Locate the cell with the specified text and output its [X, Y] center coordinate. 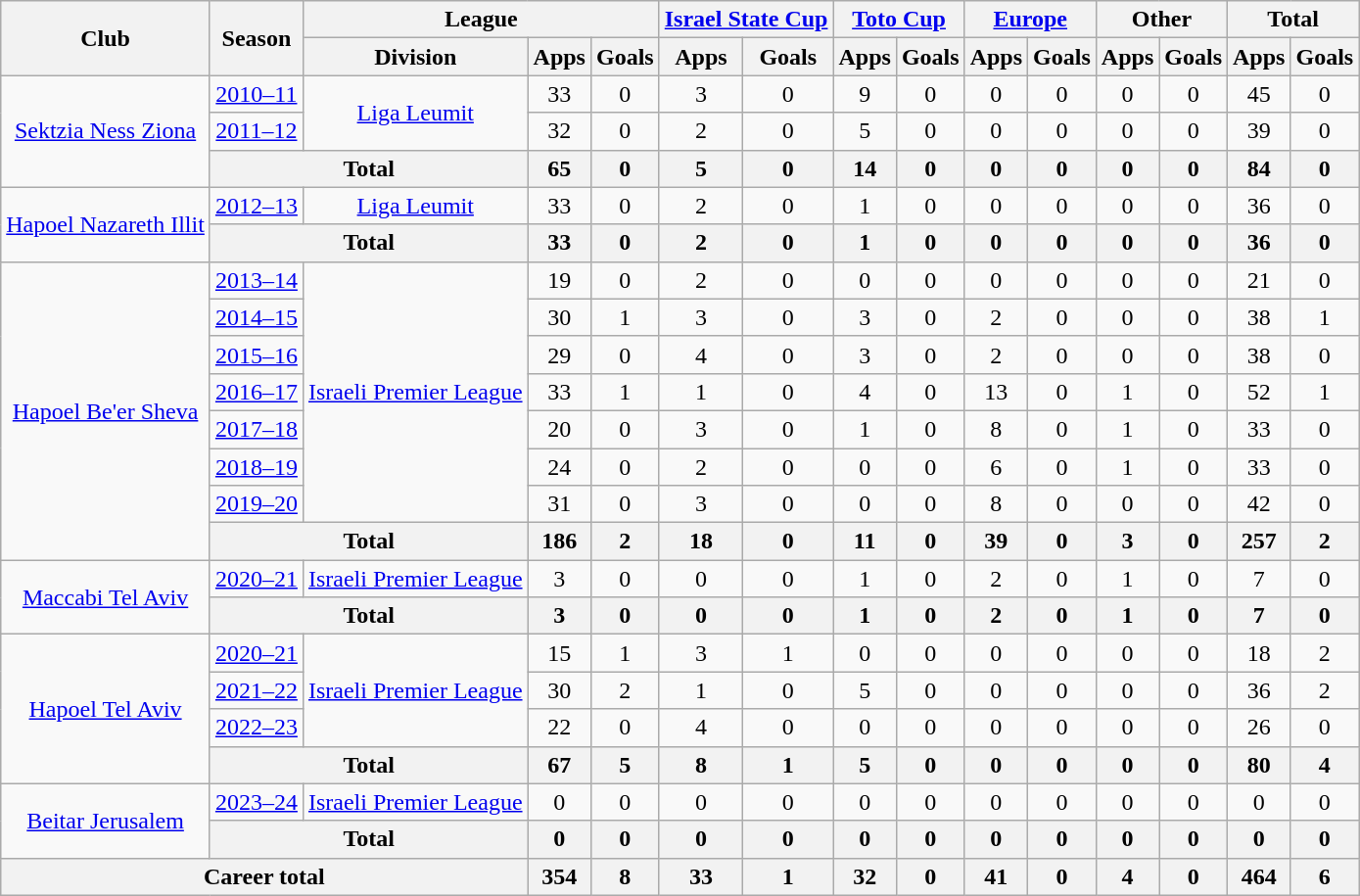
20 [559, 429]
26 [1259, 728]
Other [1161, 20]
186 [559, 542]
2010–11 [257, 94]
13 [996, 392]
Division [415, 57]
2016–17 [257, 392]
2012–13 [257, 206]
31 [559, 504]
2021–22 [257, 690]
2015–16 [257, 354]
24 [559, 467]
Sektzia Ness Ziona [106, 131]
Season [257, 38]
257 [1259, 542]
65 [559, 168]
2019–20 [257, 504]
15 [559, 653]
Club [106, 38]
80 [1259, 765]
14 [865, 168]
Beitar Jerusalem [106, 821]
19 [559, 280]
Maccabi Tel Aviv [106, 597]
2018–19 [257, 467]
2013–14 [257, 280]
League [481, 20]
42 [1259, 504]
464 [1259, 876]
84 [1259, 168]
29 [559, 354]
Toto Cup [899, 20]
Hapoel Tel Aviv [106, 709]
Europe [1030, 20]
2011–12 [257, 131]
67 [559, 765]
41 [996, 876]
52 [1259, 392]
21 [1259, 280]
22 [559, 728]
354 [559, 876]
2022–23 [257, 728]
2014–15 [257, 317]
2017–18 [257, 429]
Israel State Cup [746, 20]
Hapoel Nazareth Illit [106, 224]
45 [1259, 94]
11 [865, 542]
9 [865, 94]
Hapoel Be'er Sheva [106, 410]
Career total [264, 876]
2023–24 [257, 802]
